Find where the given text appears and provide that cell's center as (x, y) coordinate. 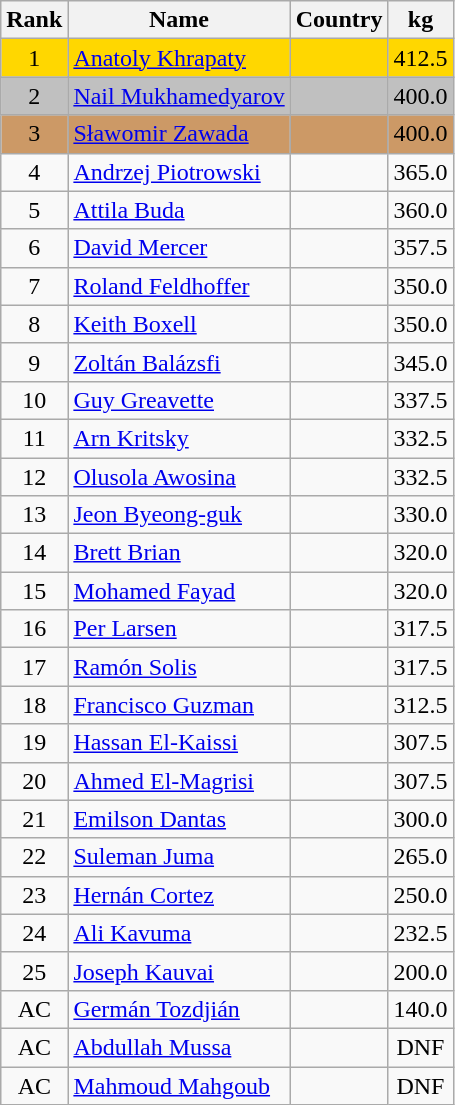
16 (34, 629)
11 (34, 438)
Ali Kavuma (179, 933)
Hernán Cortez (179, 895)
360.0 (420, 210)
357.5 (420, 248)
Country (339, 20)
Ramón Solis (179, 667)
Zoltán Balázsfi (179, 362)
Suleman Juma (179, 857)
Anatoly Khrapaty (179, 58)
9 (34, 362)
4 (34, 172)
Jeon Byeong-guk (179, 515)
21 (34, 819)
Olusola Awosina (179, 477)
Joseph Kauvai (179, 971)
300.0 (420, 819)
Guy Greavette (179, 400)
Mohamed Fayad (179, 591)
2 (34, 96)
Andrzej Piotrowski (179, 172)
412.5 (420, 58)
20 (34, 781)
365.0 (420, 172)
18 (34, 705)
Brett Brian (179, 553)
23 (34, 895)
13 (34, 515)
7 (34, 286)
Sławomir Zawada (179, 134)
345.0 (420, 362)
25 (34, 971)
Mahmoud Mahgoub (179, 1085)
15 (34, 591)
Emilson Dantas (179, 819)
Abdullah Mussa (179, 1047)
3 (34, 134)
Ahmed El-Magrisi (179, 781)
312.5 (420, 705)
Nail Mukhamedyarov (179, 96)
24 (34, 933)
14 (34, 553)
250.0 (420, 895)
22 (34, 857)
140.0 (420, 1009)
12 (34, 477)
Name (179, 20)
330.0 (420, 515)
David Mercer (179, 248)
Attila Buda (179, 210)
6 (34, 248)
Francisco Guzman (179, 705)
200.0 (420, 971)
337.5 (420, 400)
8 (34, 324)
265.0 (420, 857)
Per Larsen (179, 629)
10 (34, 400)
5 (34, 210)
1 (34, 58)
232.5 (420, 933)
Roland Feldhoffer (179, 286)
Arn Kritsky (179, 438)
Germán Tozdjián (179, 1009)
17 (34, 667)
kg (420, 20)
Hassan El-Kaissi (179, 743)
Rank (34, 20)
Keith Boxell (179, 324)
19 (34, 743)
